Return the [x, y] coordinate for the center point of the cell that contains the specified text.  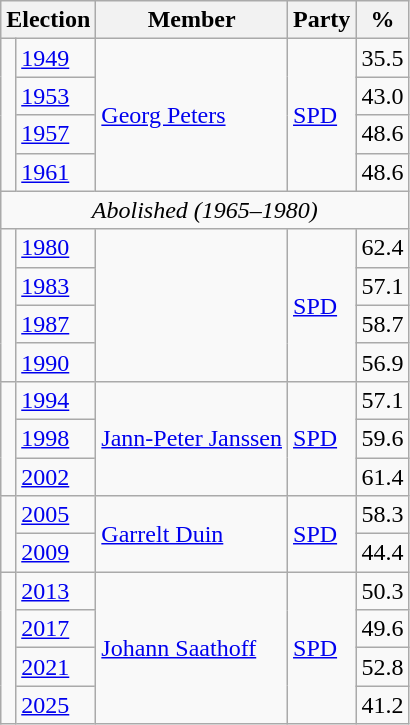
49.6 [382, 629]
Georg Peters [192, 115]
2005 [56, 515]
61.4 [382, 477]
Member [192, 20]
Abolished (1965–1980) [205, 210]
56.9 [382, 362]
59.6 [382, 438]
62.4 [382, 248]
2013 [56, 591]
1961 [56, 172]
58.7 [382, 324]
Garrelt Duin [192, 534]
52.8 [382, 667]
2009 [56, 553]
2025 [56, 705]
58.3 [382, 515]
1983 [56, 286]
1953 [56, 96]
1990 [56, 362]
2002 [56, 477]
2017 [56, 629]
43.0 [382, 96]
Jann-Peter Janssen [192, 438]
% [382, 20]
Johann Saathoff [192, 648]
1998 [56, 438]
1994 [56, 400]
1957 [56, 134]
1987 [56, 324]
1949 [56, 58]
44.4 [382, 553]
41.2 [382, 705]
35.5 [382, 58]
2021 [56, 667]
50.3 [382, 591]
1980 [56, 248]
Election [48, 20]
Party [322, 20]
